Provide the (X, Y) coordinate of the cell's center where the given text is located.  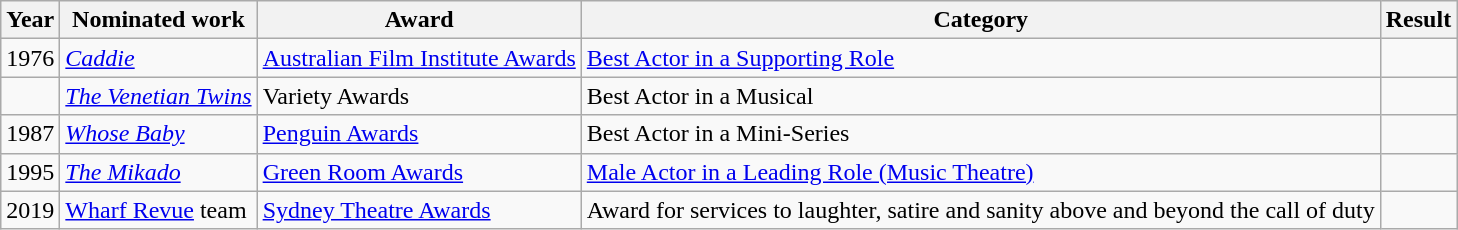
Sydney Theatre Awards (419, 210)
Nominated work (158, 20)
Best Actor in a Mini-Series (980, 134)
Year (30, 20)
2019 (30, 210)
Caddie (158, 58)
Best Actor in a Supporting Role (980, 58)
Whose Baby (158, 134)
1995 (30, 172)
Category (980, 20)
1987 (30, 134)
Australian Film Institute Awards (419, 58)
Penguin Awards (419, 134)
Award (419, 20)
The Mikado (158, 172)
Result (1418, 20)
Variety Awards (419, 96)
Best Actor in a Musical (980, 96)
Wharf Revue team (158, 210)
The Venetian Twins (158, 96)
Green Room Awards (419, 172)
Award for services to laughter, satire and sanity above and beyond the call of duty (980, 210)
Male Actor in a Leading Role (Music Theatre) (980, 172)
1976 (30, 58)
